Extract the [X, Y] coordinate from the center of the cell holding the provided text.  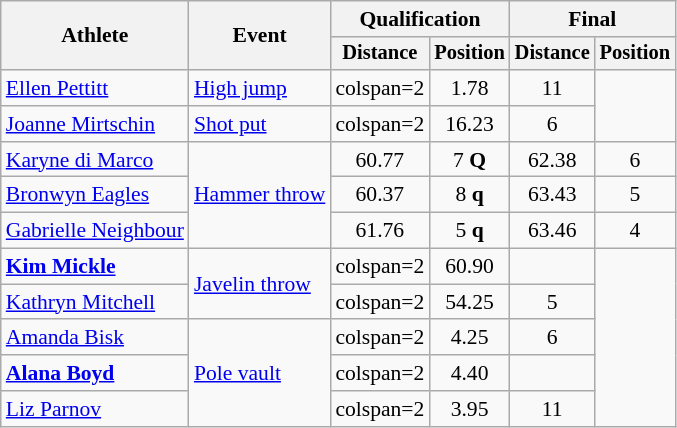
Amanda Bisk [95, 338]
Kathryn Mitchell [95, 302]
Qualification [420, 19]
7 Q [469, 160]
8 q [469, 195]
54.25 [469, 302]
4.25 [469, 338]
Liz Parnov [95, 409]
Shot put [260, 124]
16.23 [469, 124]
Bronwyn Eagles [95, 195]
Final [592, 19]
60.77 [380, 160]
1.78 [469, 88]
Athlete [95, 36]
Hammer throw [260, 196]
Ellen Pettitt [95, 88]
High jump [260, 88]
60.37 [380, 195]
63.43 [552, 195]
Gabrielle Neighbour [95, 231]
4 [635, 231]
Alana Boyd [95, 373]
Karyne di Marco [95, 160]
Javelin throw [260, 284]
63.46 [552, 231]
Joanne Mirtschin [95, 124]
62.38 [552, 160]
61.76 [380, 231]
Event [260, 36]
60.90 [469, 267]
5 q [469, 231]
3.95 [469, 409]
Kim Mickle [95, 267]
Pole vault [260, 374]
4.40 [469, 373]
